For the text-containing cell, return its midpoint in (X, Y) coordinate format. 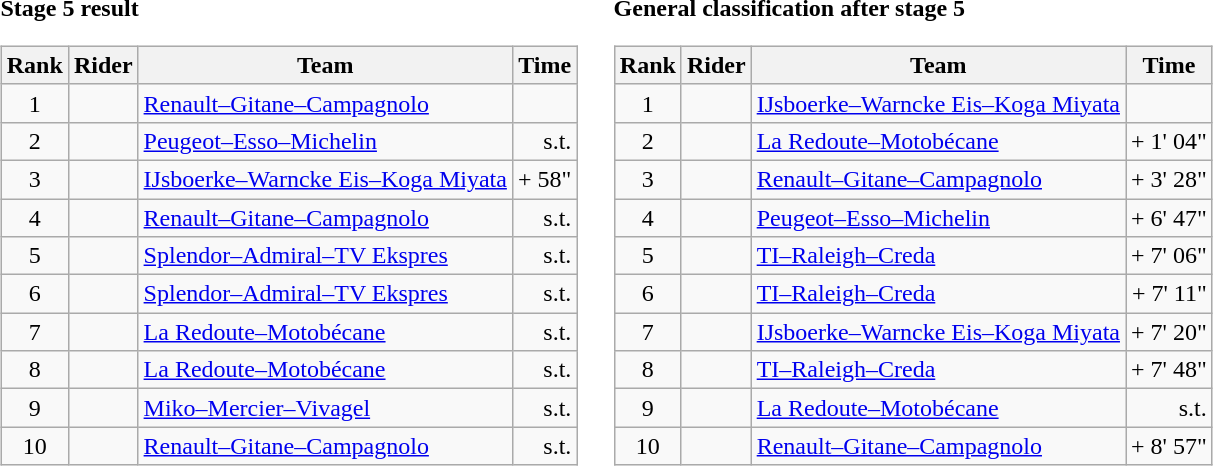
+ 7' 06" (1170, 256)
+ 7' 20" (1170, 332)
+ 7' 11" (1170, 294)
+ 58" (544, 179)
+ 1' 04" (1170, 141)
+ 3' 28" (1170, 179)
+ 6' 47" (1170, 217)
Miko–Mercier–Vivagel (325, 408)
+ 7' 48" (1170, 370)
+ 8' 57" (1170, 446)
